From the cell containing the given text, extract its center point as [X, Y] coordinate. 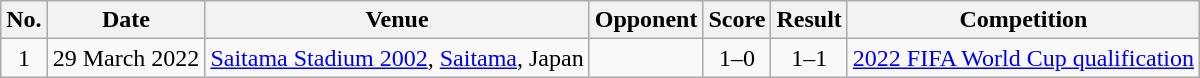
1–1 [809, 58]
29 March 2022 [126, 58]
2022 FIFA World Cup qualification [1023, 58]
Result [809, 20]
Date [126, 20]
Score [737, 20]
1 [24, 58]
1–0 [737, 58]
Saitama Stadium 2002, Saitama, Japan [397, 58]
Competition [1023, 20]
Venue [397, 20]
Opponent [646, 20]
No. [24, 20]
